Find where the given text appears and provide that cell's center as [x, y] coordinate. 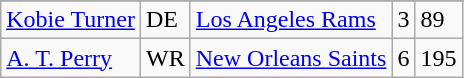
WR [165, 58]
Kobie Turner [71, 20]
New Orleans Saints [291, 58]
3 [404, 20]
89 [438, 20]
6 [404, 58]
A. T. Perry [71, 58]
195 [438, 58]
DE [165, 20]
Los Angeles Rams [291, 20]
